Identify which cell holds the provided text, then report its (x, y) central coordinate. 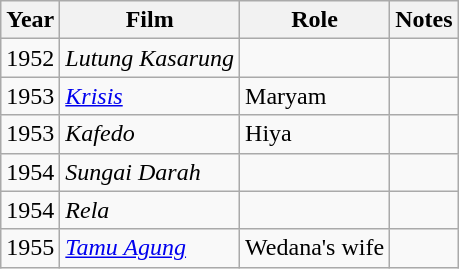
Kafedo (150, 134)
Lutung Kasarung (150, 58)
Hiya (315, 134)
Maryam (315, 96)
1952 (30, 58)
Krisis (150, 96)
Year (30, 20)
Film (150, 20)
Wedana's wife (315, 248)
Tamu Agung (150, 248)
Notes (424, 20)
Rela (150, 210)
1955 (30, 248)
Sungai Darah (150, 172)
Role (315, 20)
